From the cell containing the given text, extract its center point as (X, Y) coordinate. 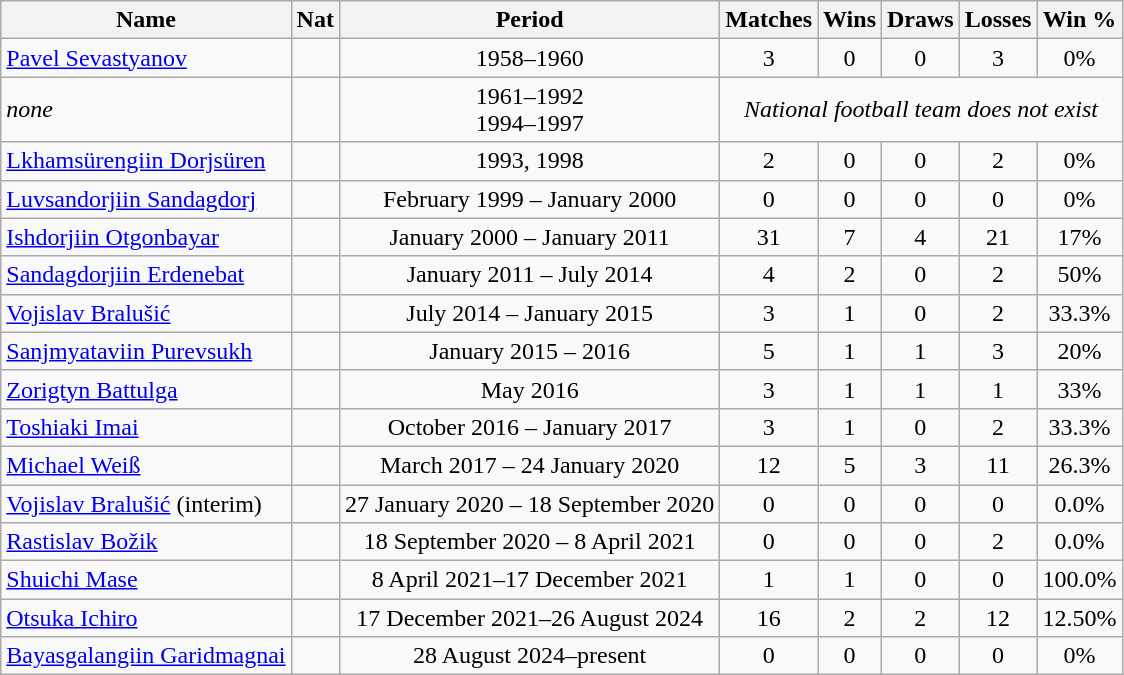
Matches (769, 20)
Losses (998, 20)
Wins (850, 20)
February 1999 – January 2000 (529, 199)
National football team does not exist (921, 110)
Name (146, 20)
11 (998, 465)
Sandagdorjiin Erdenebat (146, 275)
Michael Weiß (146, 465)
none (146, 110)
January 2011 – July 2014 (529, 275)
May 2016 (529, 389)
50% (1080, 275)
31 (769, 237)
26.3% (1080, 465)
Rastislav Božik (146, 542)
Lkhamsürengiin Dorjsüren (146, 161)
1961–19921994–1997 (529, 110)
21 (998, 237)
1993, 1998 (529, 161)
Vojislav Bralušić (interim) (146, 503)
Sanjmyataviin Purevsukh (146, 351)
Zorigtyn Battulga (146, 389)
Nat (315, 20)
1958–1960 (529, 58)
Toshiaki Imai (146, 427)
8 April 2021–17 December 2021 (529, 580)
20% (1080, 351)
16 (769, 618)
33% (1080, 389)
March 2017 – 24 January 2020 (529, 465)
January 2015 – 2016 (529, 351)
October 2016 – January 2017 (529, 427)
17% (1080, 237)
July 2014 – January 2015 (529, 313)
January 2000 – January 2011 (529, 237)
Shuichi Mase (146, 580)
7 (850, 237)
Pavel Sevastyanov (146, 58)
Vojislav Bralušić (146, 313)
28 August 2024–present (529, 656)
Win % (1080, 20)
27 January 2020 – 18 September 2020 (529, 503)
100.0% (1080, 580)
17 December 2021–26 August 2024 (529, 618)
Draws (921, 20)
Luvsandorjiin Sandagdorj (146, 199)
12.50% (1080, 618)
Bayasgalangiin Garidmagnai (146, 656)
Ishdorjiin Otgonbayar (146, 237)
18 September 2020 – 8 April 2021 (529, 542)
Period (529, 20)
Otsuka Ichiro (146, 618)
